Find where the given text appears and provide that cell's center as (X, Y) coordinate. 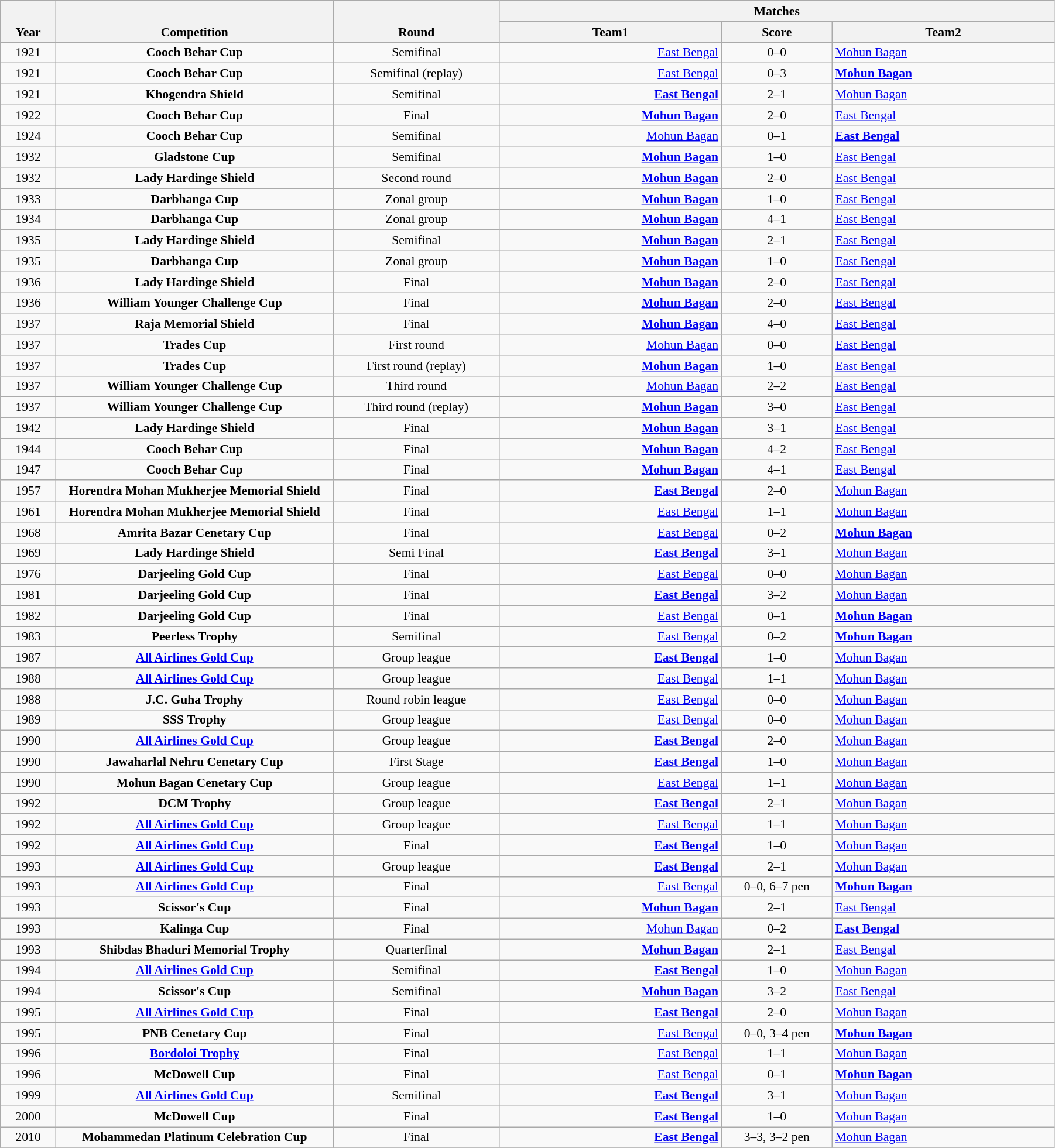
1982 (28, 616)
0–0, 6–7 pen (776, 887)
1968 (28, 533)
1961 (28, 512)
Peerless Trophy (194, 637)
Round (416, 21)
4–2 (776, 449)
Shibdas Bhaduri Memorial Trophy (194, 950)
Year (28, 21)
First round (replay) (416, 366)
0–0, 3–4 pen (776, 1033)
Score (776, 32)
1987 (28, 658)
1947 (28, 470)
J.C. Guha Trophy (194, 700)
Raja Memorial Shield (194, 324)
Jawaharlal Nehru Cenetary Cup (194, 762)
1976 (28, 574)
1922 (28, 115)
1969 (28, 553)
1981 (28, 595)
Team2 (944, 32)
3–0 (776, 407)
Quarterfinal (416, 950)
2–2 (776, 386)
Mohun Bagan Cenetary Cup (194, 783)
0–3 (776, 74)
Second round (416, 178)
Mohammedan Platinum Celebration Cup (194, 1137)
Gladstone Cup (194, 157)
4–0 (776, 324)
3–3, 3–2 pen (776, 1137)
Kalinga Cup (194, 929)
Khogendra Shield (194, 95)
Amrita Bazar Cenetary Cup (194, 533)
Third round (replay) (416, 407)
2010 (28, 1137)
Bordoloi Trophy (194, 1054)
2000 (28, 1116)
Matches (776, 11)
SSS Trophy (194, 720)
Team1 (610, 32)
Competition (194, 21)
Round robin league (416, 700)
DCM Trophy (194, 804)
1924 (28, 136)
1989 (28, 720)
1999 (28, 1096)
1983 (28, 637)
Semifinal (replay) (416, 74)
1933 (28, 199)
1942 (28, 429)
Third round (416, 386)
First round (416, 345)
Semi Final (416, 553)
PNB Cenetary Cup (194, 1033)
1934 (28, 220)
1944 (28, 449)
First Stage (416, 762)
1957 (28, 491)
